Search for the cell housing the specified text and yield its (x, y) center coordinate. 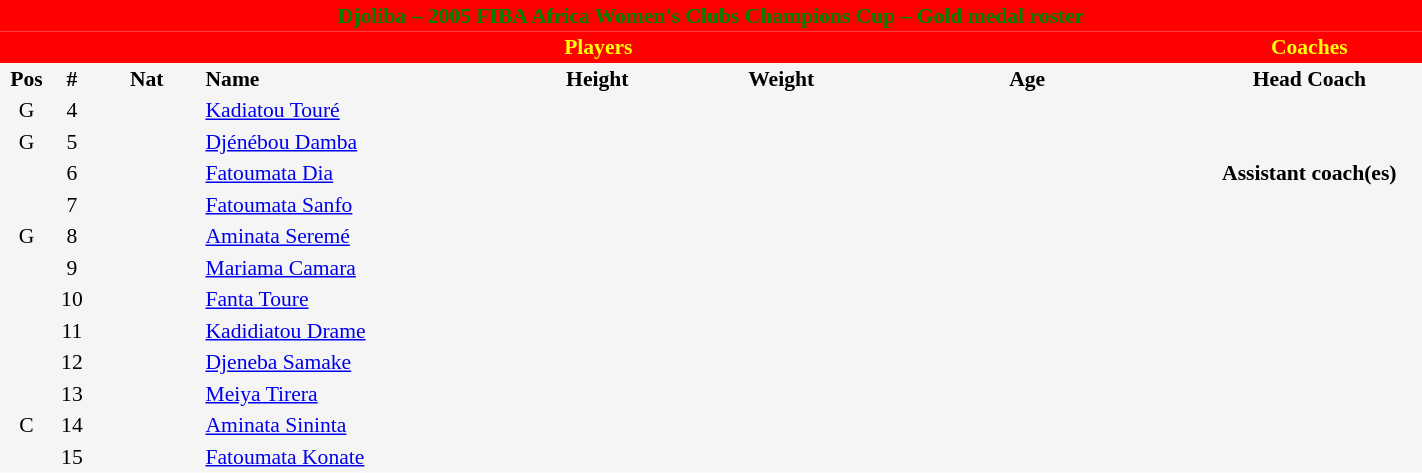
Aminata Seremé (346, 236)
Players (598, 48)
6 (72, 174)
14 (72, 426)
7 (72, 205)
# (72, 79)
Kadiatou Touré (346, 110)
Meiya Tirera (346, 394)
Djoliba – 2005 FIBA Africa Women's Clubs Champions Cup – Gold medal roster (711, 16)
Assistant coach(es) (1310, 174)
15 (72, 457)
9 (72, 268)
10 (72, 300)
Fanta Toure (346, 300)
Name (346, 79)
Djénébou Damba (346, 142)
Coaches (1310, 48)
C (26, 426)
8 (72, 236)
Height (598, 79)
Nat (147, 79)
Fatoumata Sanfo (346, 205)
5 (72, 142)
Kadidiatou Drame (346, 331)
Head Coach (1310, 79)
13 (72, 394)
Mariama Camara (346, 268)
Aminata Sininta (346, 426)
Djeneba Samake (346, 362)
Fatoumata Konate (346, 457)
Age (1028, 79)
Pos (26, 79)
12 (72, 362)
Weight (782, 79)
4 (72, 110)
Fatoumata Dia (346, 174)
11 (72, 331)
